Search for the cell housing the specified text and yield its [X, Y] center coordinate. 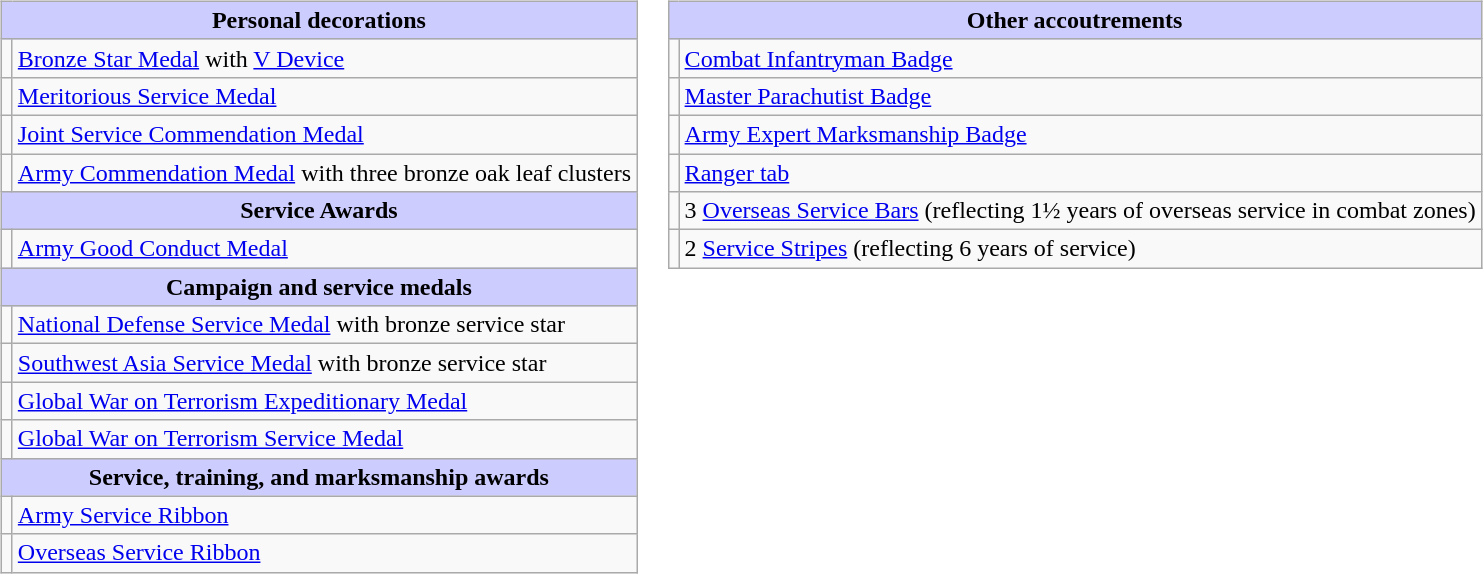
Combat Infantryman Badge [1080, 58]
2 Service Stripes (reflecting 6 years of service) [1080, 249]
Personal decorations [318, 20]
Meritorious Service Medal [324, 96]
Army Good Conduct Medal [324, 249]
Army Expert Marksmanship Badge [1080, 134]
Southwest Asia Service Medal with bronze service star [324, 363]
Army Service Ribbon [324, 515]
Global War on Terrorism Expeditionary Medal [324, 401]
Campaign and service medals [318, 287]
3 Overseas Service Bars (reflecting 1½ years of overseas service in combat zones) [1080, 211]
Overseas Service Ribbon [324, 553]
Master Parachutist Badge [1080, 96]
Global War on Terrorism Service Medal [324, 439]
Army Commendation Medal with three bronze oak leaf clusters [324, 173]
Ranger tab [1080, 173]
Joint Service Commendation Medal [324, 134]
Service Awards [318, 211]
Bronze Star Medal with V Device [324, 58]
Service, training, and marksmanship awards [318, 477]
Other accoutrements [1074, 20]
National Defense Service Medal with bronze service star [324, 325]
